Find where the given text appears and provide that cell's center as (X, Y) coordinate. 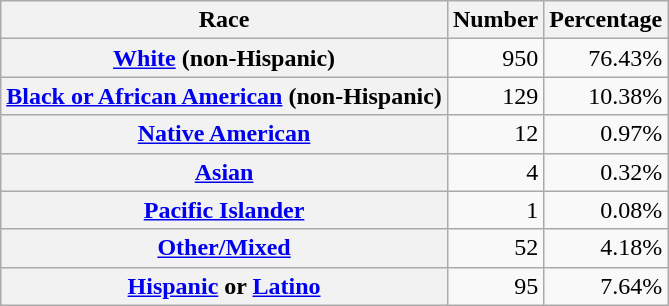
Race (224, 20)
White (non-Hispanic) (224, 58)
129 (495, 96)
Other/Mixed (224, 248)
52 (495, 248)
Hispanic or Latino (224, 286)
95 (495, 286)
Pacific Islander (224, 210)
76.43% (606, 58)
10.38% (606, 96)
1 (495, 210)
4.18% (606, 248)
Native American (224, 134)
0.32% (606, 172)
0.97% (606, 134)
0.08% (606, 210)
950 (495, 58)
12 (495, 134)
Black or African American (non-Hispanic) (224, 96)
Asian (224, 172)
Percentage (606, 20)
4 (495, 172)
7.64% (606, 286)
Number (495, 20)
